Scan for the cell matching the given text and deliver its (x, y) coordinate at center. 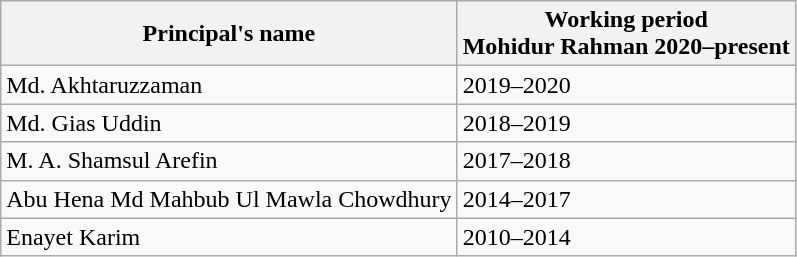
Working periodMohidur Rahman 2020–present (626, 34)
Abu Hena Md Mahbub Ul Mawla Chowdhury (229, 199)
Md. Akhtaruzzaman (229, 85)
2017–2018 (626, 161)
2019–2020 (626, 85)
Principal's name (229, 34)
2018–2019 (626, 123)
Enayet Karim (229, 237)
Md. Gias Uddin (229, 123)
2010–2014 (626, 237)
M. A. Shamsul Arefin (229, 161)
2014–2017 (626, 199)
